Extract the (X, Y) coordinate from the center of the cell holding the provided text.  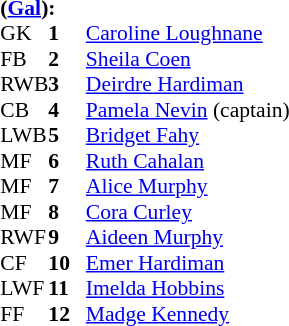
6 (67, 161)
2 (67, 59)
10 (67, 263)
1 (67, 33)
CB (24, 110)
GK (24, 33)
8 (67, 212)
FB (24, 59)
5 (67, 135)
LWF (24, 289)
CF (24, 263)
RWF (24, 237)
3 (67, 85)
7 (67, 187)
9 (67, 237)
RWB (24, 85)
4 (67, 110)
LWB (24, 135)
11 (67, 289)
